Capture the cell that displays the provided text and extract its (X, Y) central coordinate. 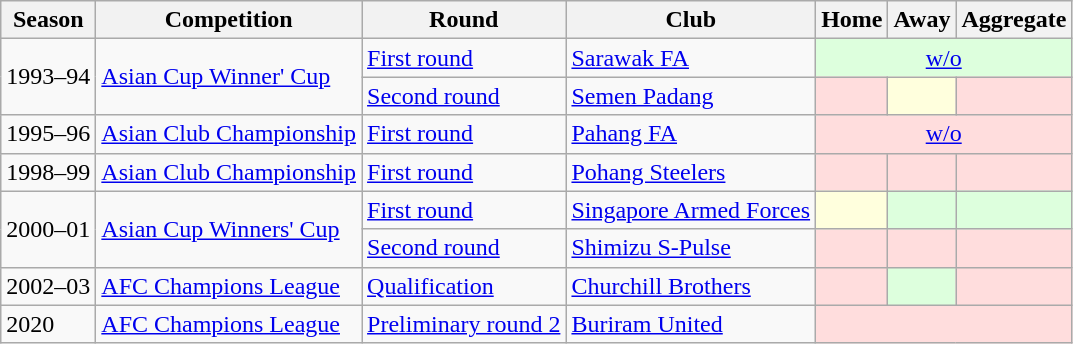
2000–01 (48, 229)
Competition (229, 20)
1998–99 (48, 172)
Asian Cup Winner' Cup (229, 77)
Home (852, 20)
Season (48, 20)
Sarawak FA (691, 58)
Preliminary round 2 (464, 324)
Buriram United (691, 324)
Club (691, 20)
Pahang FA (691, 134)
1995–96 (48, 134)
Singapore Armed Forces (691, 210)
Asian Cup Winners' Cup (229, 229)
Round (464, 20)
Shimizu S-Pulse (691, 248)
2002–03 (48, 286)
Semen Padang (691, 96)
Churchill Brothers (691, 286)
Qualification (464, 286)
Aggregate (1014, 20)
1993–94 (48, 77)
Pohang Steelers (691, 172)
2020 (48, 324)
Away (922, 20)
